Determine the (x, y) coordinate at the center of the cell enclosing the given text.  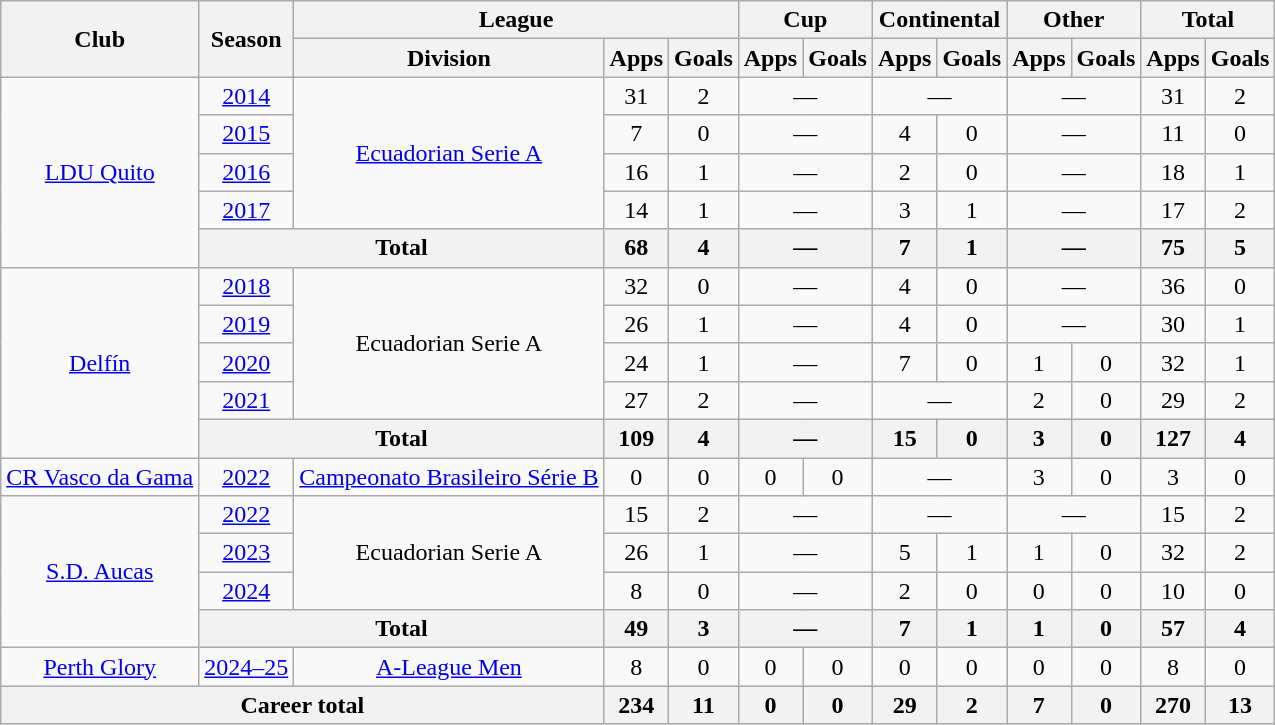
13 (1240, 705)
Career total (302, 705)
75 (1173, 248)
LDU Quito (100, 172)
30 (1173, 324)
Continental (939, 20)
2017 (246, 210)
Campeonato Brasileiro Série B (449, 477)
2023 (246, 553)
2024 (246, 591)
2020 (246, 362)
Cup (805, 20)
234 (636, 705)
2021 (246, 400)
24 (636, 362)
Delfín (100, 362)
17 (1173, 210)
49 (636, 629)
Perth Glory (100, 667)
57 (1173, 629)
18 (1173, 172)
League (516, 20)
2018 (246, 286)
2019 (246, 324)
109 (636, 438)
2015 (246, 134)
A-League Men (449, 667)
Division (449, 58)
Other (1074, 20)
S.D. Aucas (100, 572)
2016 (246, 172)
68 (636, 248)
2024–25 (246, 667)
Club (100, 39)
16 (636, 172)
14 (636, 210)
CR Vasco da Gama (100, 477)
Season (246, 39)
127 (1173, 438)
10 (1173, 591)
36 (1173, 286)
27 (636, 400)
2014 (246, 96)
270 (1173, 705)
